Capture the cell that displays the provided text and extract its (x, y) central coordinate. 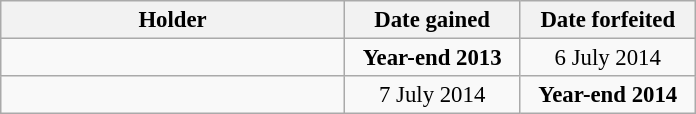
Year-end 2013 (432, 58)
6 July 2014 (608, 58)
7 July 2014 (432, 95)
Year-end 2014 (608, 95)
Date gained (432, 20)
Holder (173, 20)
Date forfeited (608, 20)
